Detect which cell encompasses the target text, then output its [x, y] center coordinate. 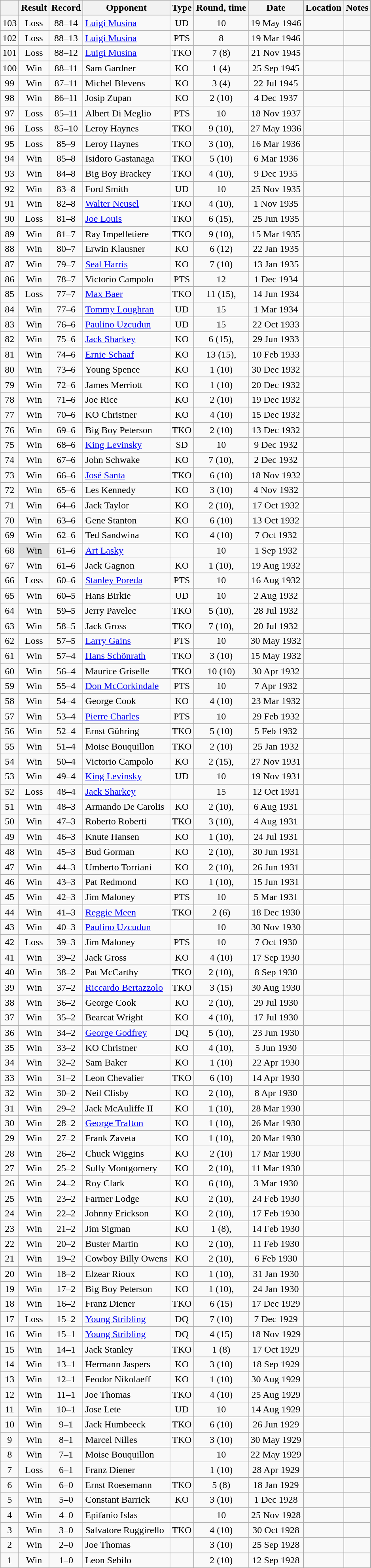
66 [9, 580]
12 Sep 1928 [276, 1560]
Ernie Schaaf [127, 354]
82 [9, 339]
63–6 [66, 520]
48–3 [66, 807]
17 [9, 1319]
42–3 [66, 897]
28 Apr 1929 [276, 1470]
77 [9, 415]
Jack Taylor [127, 505]
John Schwake [127, 460]
George Trafton [127, 1123]
70 [9, 520]
63 [9, 626]
96 [9, 128]
5 (8) [221, 1485]
Marcel Nilles [127, 1440]
3 Mar 1930 [276, 1184]
38–2 [66, 972]
17 Mar 1930 [276, 1153]
92 [9, 189]
16 [9, 1334]
7 Oct 1932 [276, 535]
6 Aug 1931 [276, 807]
51–4 [66, 746]
60–6 [66, 580]
Larry Gains [127, 641]
17 Jul 1930 [276, 1018]
46 [9, 882]
60–5 [66, 596]
27–2 [66, 1138]
66–6 [66, 475]
30 May 1929 [276, 1440]
22 May 1929 [276, 1455]
22 Jul 1945 [276, 83]
13 Jan 1935 [276, 264]
Jack McAuliffe II [127, 1108]
Bud Gorman [127, 852]
Result [34, 8]
24 Jul 1931 [276, 837]
30 Apr 1932 [276, 671]
7 [9, 1470]
72–6 [66, 384]
31 [9, 1108]
4 (15) [221, 1334]
25 Aug 1929 [276, 1394]
Umberto Torriani [127, 867]
4 Nov 1932 [276, 490]
30 May 1932 [276, 641]
25 Nov 1928 [276, 1515]
26 Jun 1931 [276, 867]
15 Jun 1931 [276, 882]
57–5 [66, 641]
95 [9, 143]
43 [9, 927]
18–2 [66, 1274]
56 [9, 731]
13–1 [66, 1364]
18 Jan 1929 [276, 1485]
23–2 [66, 1199]
30 Aug 1930 [276, 988]
31 Jan 1930 [276, 1274]
17 Feb 1930 [276, 1214]
49 [9, 837]
30 Oct 1928 [276, 1530]
79–7 [66, 264]
45 [9, 897]
29 Jul 1930 [276, 1003]
33–2 [66, 1048]
6 [9, 1485]
24–2 [66, 1184]
17–2 [66, 1289]
Cowboy Billy Owens [127, 1259]
Ernst Roesemann [127, 1485]
72 [9, 490]
11–1 [66, 1394]
46–3 [66, 837]
75–6 [66, 339]
Jack Gagnon [127, 565]
15 Mar 1935 [276, 234]
25 Sep 1928 [276, 1545]
Sam Baker [127, 1063]
14 Aug 1929 [276, 1410]
20 Dec 1932 [276, 384]
Constant Barrick [127, 1500]
9–1 [66, 1425]
Roy Clark [127, 1184]
Max Baer [127, 294]
18 [9, 1304]
84 [9, 309]
7 Dec 1929 [276, 1319]
28 [9, 1153]
19 Aug 1932 [276, 565]
19 Nov 1931 [276, 776]
67–6 [66, 460]
2 (6) [221, 912]
54 [9, 761]
102 [9, 38]
21 Nov 1945 [276, 53]
64–6 [66, 505]
6–0 [66, 1485]
64 [9, 611]
Big Boy Brackey [127, 173]
17 Oct 1929 [276, 1349]
Seal Harris [127, 264]
Sam Gardner [127, 68]
15–1 [66, 1334]
40–3 [66, 927]
50 [9, 822]
25 Sep 1945 [276, 68]
89 [9, 234]
Neil Clisby [127, 1093]
32–2 [66, 1063]
1 (8), [221, 1229]
65 [9, 596]
41 [9, 957]
13 [9, 1379]
Johnny Erickson [127, 1214]
Jose Lete [127, 1410]
Notes [357, 8]
53 [9, 776]
Ernst Gühring [127, 731]
1 Mar 1934 [276, 309]
4–0 [66, 1515]
24 Jan 1930 [276, 1289]
1 (4) [221, 68]
9 Dec 1932 [276, 445]
9 [9, 1440]
1 (8) [221, 1349]
93 [9, 173]
37 [9, 1018]
17 Sep 1930 [276, 957]
87–11 [66, 83]
27 Nov 1931 [276, 761]
57 [9, 716]
1 [9, 1560]
55 [9, 746]
74–6 [66, 354]
35 [9, 1048]
24 [9, 1214]
Bearcat Wright [127, 1018]
16 Aug 1932 [276, 580]
20 [9, 1274]
4 [9, 1515]
14 [9, 1364]
29 Feb 1932 [276, 716]
17 Oct 1932 [276, 505]
25 Jun 1935 [276, 219]
22 Apr 1930 [276, 1063]
Les Kennedy [127, 490]
88–13 [66, 38]
12–1 [66, 1379]
SD [182, 445]
39–2 [66, 957]
Buster Martin [127, 1244]
29 [9, 1138]
30 Jun 1931 [276, 852]
30–2 [66, 1093]
2 Aug 1932 [276, 596]
80 [9, 369]
74 [9, 460]
59–5 [66, 611]
48–4 [66, 792]
2 Dec 1932 [276, 460]
6 Mar 1936 [276, 158]
85–9 [66, 143]
28–2 [66, 1123]
44–3 [66, 867]
Walter Neusel [127, 204]
7 Apr 1932 [276, 686]
6 Feb 1930 [276, 1259]
101 [9, 53]
22 Oct 1933 [276, 324]
7 (8) [221, 53]
37–2 [66, 988]
Ted Sandwina [127, 535]
88–12 [66, 53]
20 Mar 1930 [276, 1138]
Pierre Charles [127, 716]
Reggie Meen [127, 912]
16 Mar 1936 [276, 143]
Opponent [127, 8]
18 Nov 1929 [276, 1334]
99 [9, 83]
14 Jun 1934 [276, 294]
5–0 [66, 1500]
10–1 [66, 1410]
6 (15) [221, 1304]
52 [9, 792]
98 [9, 98]
7–1 [66, 1455]
75 [9, 445]
71 [9, 505]
55–4 [66, 686]
Feodor Nikolaeff [127, 1379]
17 Dec 1929 [276, 1304]
77–6 [66, 309]
6 (12) [221, 249]
91 [9, 204]
22 [9, 1244]
Isidoro Gastanaga [127, 158]
83 [9, 324]
18 Dec 1930 [276, 912]
73–6 [66, 369]
Erwin Klausner [127, 249]
6–1 [66, 1470]
8 Apr 1930 [276, 1093]
1–0 [66, 1560]
Hans Birkie [127, 596]
22–2 [66, 1214]
58 [9, 701]
32 [9, 1093]
Sully Montgomery [127, 1168]
5 Mar 1931 [276, 897]
71–6 [66, 400]
48 [9, 852]
34 [9, 1063]
Jerry Pavelec [127, 611]
85–11 [66, 113]
Gene Stanton [127, 520]
84–8 [66, 173]
21 [9, 1259]
78 [9, 400]
85 [9, 294]
Type [182, 8]
13 (15), [221, 354]
3–0 [66, 1530]
14 Apr 1930 [276, 1078]
69 [9, 535]
43–3 [66, 882]
85–8 [66, 158]
14–1 [66, 1349]
60 [9, 671]
28 Jul 1932 [276, 611]
80–7 [66, 249]
Ray Impelletiere [127, 234]
7 Oct 1930 [276, 942]
42 [9, 942]
44 [9, 912]
Leon Sebilo [127, 1560]
51 [9, 807]
53–4 [66, 716]
78–7 [66, 279]
23 [9, 1229]
1 Nov 1935 [276, 204]
88–14 [66, 23]
James Merriott [127, 384]
82–8 [66, 204]
José Santa [127, 475]
58–5 [66, 626]
94 [9, 158]
29–2 [66, 1108]
33 [9, 1078]
86 [9, 279]
18 Nov 1932 [276, 475]
Ford Smith [127, 189]
George Godfrey [127, 1033]
Leon Chevalier [127, 1078]
83–8 [66, 189]
34–2 [66, 1033]
Michel Blevens [127, 83]
100 [9, 68]
Art Lasky [127, 550]
Jack Stanley [127, 1349]
20 Jul 1932 [276, 626]
50–4 [66, 761]
38 [9, 1003]
36–2 [66, 1003]
2 (15), [221, 761]
Armando De Carolis [127, 807]
21–2 [66, 1229]
2–0 [66, 1545]
11 Mar 1930 [276, 1168]
Location [324, 8]
Jim Sigman [127, 1229]
27 May 1936 [276, 128]
88 [9, 249]
19–2 [66, 1259]
Salvatore Ruggirello [127, 1530]
1 Dec 1934 [276, 279]
Tommy Loughran [127, 309]
9 Dec 1935 [276, 173]
Date [276, 8]
Epifanio Islas [127, 1515]
10 Feb 1933 [276, 354]
26 Mar 1930 [276, 1123]
11 Feb 1930 [276, 1244]
25 Nov 1935 [276, 189]
Hermann Jaspers [127, 1364]
26–2 [66, 1153]
88–11 [66, 68]
8–1 [66, 1440]
54–4 [66, 701]
Hans Schönrath [127, 656]
22 Jan 1935 [276, 249]
26 Jun 1929 [276, 1425]
56–4 [66, 671]
39–3 [66, 942]
Farmer Lodge [127, 1199]
79 [9, 384]
19 Dec 1932 [276, 400]
81–7 [66, 234]
13 Oct 1932 [276, 520]
76 [9, 430]
30 Aug 1929 [276, 1379]
86–11 [66, 98]
61 [9, 656]
Knute Hansen [127, 837]
Stanley Poreda [127, 580]
Riccardo Bertazzolo [127, 988]
59 [9, 686]
35–2 [66, 1018]
15 May 1932 [276, 656]
2 [9, 1545]
15–2 [66, 1319]
11 [9, 1410]
19 Mar 1946 [276, 38]
Joe Louis [127, 219]
67 [9, 565]
Pat Redmond [127, 882]
57–4 [66, 656]
Record [66, 8]
18 Sep 1929 [276, 1364]
12 Oct 1931 [276, 792]
4 Dec 1937 [276, 98]
27 [9, 1168]
65–6 [66, 490]
41–3 [66, 912]
Jack Humbeeck [127, 1425]
1 Sep 1932 [276, 550]
73 [9, 475]
3 [9, 1530]
Josip Zupan [127, 98]
Albert Di Meglio [127, 113]
Round, time [221, 8]
68 [9, 550]
25–2 [66, 1168]
Pat McCarthy [127, 972]
3 (4) [221, 83]
Chuck Wiggins [127, 1153]
30 Dec 1932 [276, 369]
30 Nov 1930 [276, 927]
85–10 [66, 128]
87 [9, 264]
19 May 1946 [276, 23]
31–2 [66, 1078]
81 [9, 354]
5 Jun 1930 [276, 1048]
4 Aug 1931 [276, 822]
77–7 [66, 294]
47 [9, 867]
70–6 [66, 415]
20–2 [66, 1244]
97 [9, 113]
28 Mar 1930 [276, 1108]
90 [9, 219]
47–3 [66, 822]
103 [9, 23]
40 [9, 972]
52–4 [66, 731]
26 [9, 1184]
11 (15), [221, 294]
29 Jun 1933 [276, 339]
5 [9, 1500]
62 [9, 641]
18 Nov 1937 [276, 113]
23 Jun 1930 [276, 1033]
14 Feb 1930 [276, 1229]
19 [9, 1289]
Roberto Roberti [127, 822]
23 Mar 1932 [276, 701]
6 (10), [221, 1184]
68–6 [66, 445]
81–8 [66, 219]
45–3 [66, 852]
62–6 [66, 535]
8 Sep 1930 [276, 972]
Don McCorkindale [127, 686]
15 Dec 1932 [276, 415]
25 Jan 1932 [276, 746]
49–4 [66, 776]
69–6 [66, 430]
30 [9, 1123]
Joe Rice [127, 400]
76–6 [66, 324]
1 Dec 1928 [276, 1500]
Frank Zaveta [127, 1138]
36 [9, 1033]
3 (15) [221, 988]
5 Feb 1932 [276, 731]
Young Spence [127, 369]
16–2 [66, 1304]
24 Feb 1930 [276, 1199]
39 [9, 988]
Maurice Griselle [127, 671]
10 (10) [221, 671]
13 Dec 1932 [276, 430]
25 [9, 1199]
Elzear Rioux [127, 1274]
